Pinpoint the cell where the given text exists, returning its (x, y) midpoint coordinate. 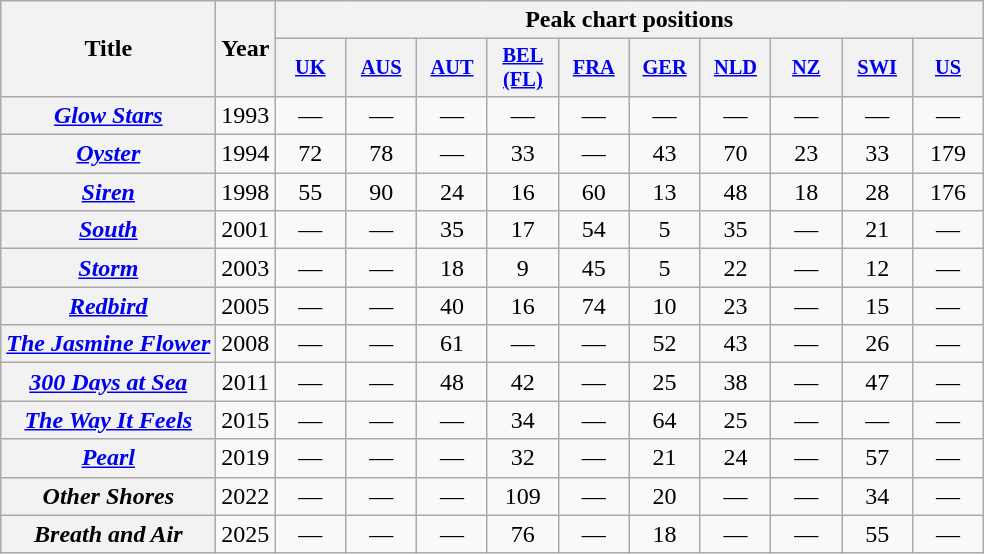
FRA (594, 68)
28 (878, 192)
2015 (246, 420)
300 Days at Sea (108, 382)
UK (310, 68)
17 (522, 230)
72 (310, 154)
15 (878, 306)
26 (878, 344)
13 (664, 192)
52 (664, 344)
Pearl (108, 458)
Other Shores (108, 496)
Year (246, 49)
2003 (246, 268)
42 (522, 382)
60 (594, 192)
22 (736, 268)
176 (948, 192)
Breath and Air (108, 534)
70 (736, 154)
45 (594, 268)
2022 (246, 496)
54 (594, 230)
GER (664, 68)
NLD (736, 68)
Title (108, 49)
47 (878, 382)
9 (522, 268)
2011 (246, 382)
Oyster (108, 154)
US (948, 68)
40 (452, 306)
20 (664, 496)
BEL(FL) (522, 68)
2001 (246, 230)
1994 (246, 154)
78 (382, 154)
38 (736, 382)
90 (382, 192)
109 (522, 496)
SWI (878, 68)
Siren (108, 192)
12 (878, 268)
The Jasmine Flower (108, 344)
NZ (806, 68)
10 (664, 306)
Peak chart positions (630, 20)
32 (522, 458)
2019 (246, 458)
2025 (246, 534)
South (108, 230)
57 (878, 458)
Glow Stars (108, 115)
Storm (108, 268)
179 (948, 154)
1993 (246, 115)
Redbird (108, 306)
1998 (246, 192)
The Way It Feels (108, 420)
2008 (246, 344)
61 (452, 344)
76 (522, 534)
74 (594, 306)
AUS (382, 68)
64 (664, 420)
AUT (452, 68)
2005 (246, 306)
